Provide the (x, y) coordinate of the cell's center where the given text is located.  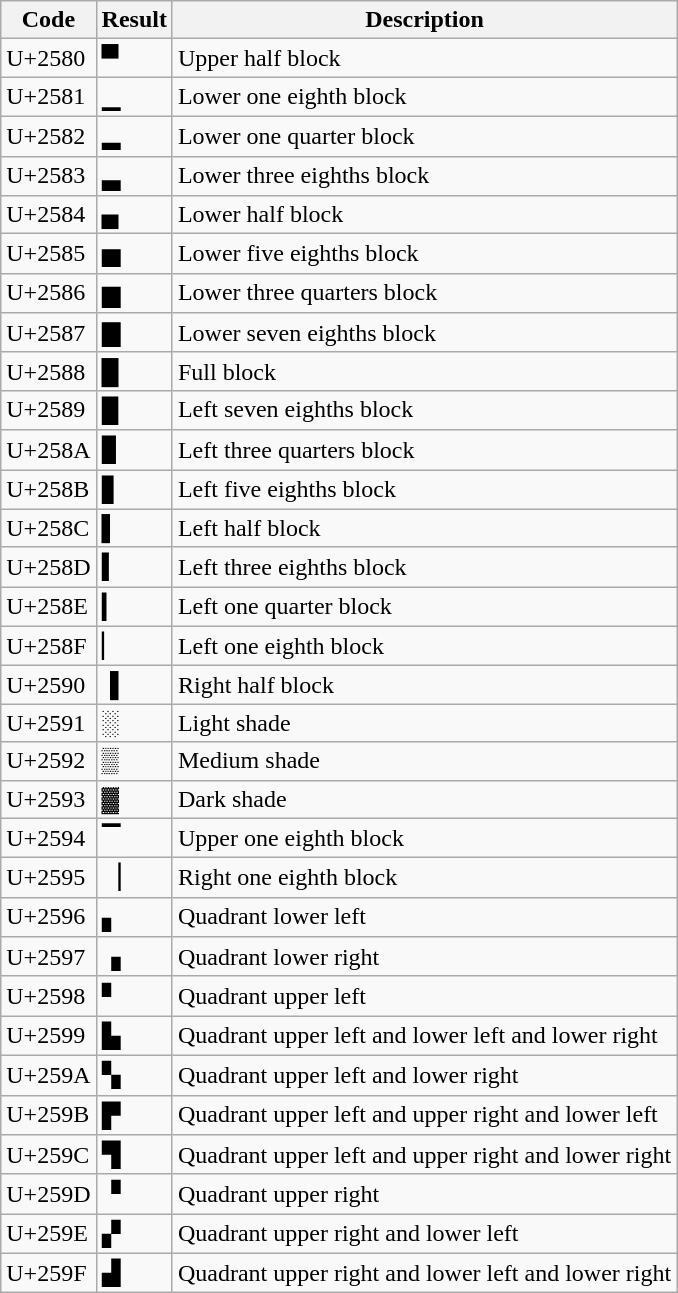
U+259F (48, 1273)
▇ (134, 333)
█ (134, 371)
▘ (134, 996)
Lower three quarters block (424, 293)
Left one quarter block (424, 607)
▖ (134, 917)
▊ (134, 450)
▎ (134, 607)
Quadrant upper left and upper right and lower right (424, 1155)
U+258F (48, 646)
▍ (134, 567)
▃ (134, 176)
Right one eighth block (424, 878)
Lower one quarter block (424, 136)
U+258B (48, 490)
▗ (134, 957)
U+2599 (48, 1036)
Code (48, 20)
▜ (134, 1155)
▏ (134, 646)
▅ (134, 254)
▒ (134, 761)
U+259C (48, 1155)
Lower seven eighths block (424, 333)
U+2589 (48, 410)
Upper one eighth block (424, 838)
U+2588 (48, 371)
▝ (134, 1194)
Quadrant lower right (424, 957)
Quadrant upper right (424, 1194)
Quadrant upper right and lower left (424, 1234)
Quadrant upper left and lower left and lower right (424, 1036)
Full block (424, 371)
▁ (134, 97)
▀ (134, 58)
U+259E (48, 1234)
Upper half block (424, 58)
U+258E (48, 607)
Light shade (424, 723)
▋ (134, 490)
U+259A (48, 1075)
U+2595 (48, 878)
Quadrant upper left and lower right (424, 1075)
Medium shade (424, 761)
U+258C (48, 528)
Quadrant lower left (424, 917)
U+258A (48, 450)
▟ (134, 1273)
U+2591 (48, 723)
▓ (134, 799)
Left one eighth block (424, 646)
▆ (134, 293)
U+2596 (48, 917)
Left seven eighths block (424, 410)
Result (134, 20)
▞ (134, 1234)
▛ (134, 1115)
Left three eighths block (424, 567)
U+259D (48, 1194)
Lower five eighths block (424, 254)
U+2582 (48, 136)
U+2587 (48, 333)
U+2583 (48, 176)
Quadrant upper left and upper right and lower left (424, 1115)
Dark shade (424, 799)
Description (424, 20)
Lower one eighth block (424, 97)
▂ (134, 136)
Right half block (424, 685)
U+2598 (48, 996)
U+259B (48, 1115)
Quadrant upper left (424, 996)
U+2597 (48, 957)
░ (134, 723)
▐ (134, 685)
U+2581 (48, 97)
▌ (134, 528)
U+258D (48, 567)
▚ (134, 1075)
▄ (134, 215)
U+2592 (48, 761)
U+2594 (48, 838)
Quadrant upper right and lower left and lower right (424, 1273)
▕ (134, 878)
U+2593 (48, 799)
U+2580 (48, 58)
U+2586 (48, 293)
U+2590 (48, 685)
Left five eighths block (424, 490)
Left three quarters block (424, 450)
▉ (134, 410)
U+2584 (48, 215)
▙ (134, 1036)
U+2585 (48, 254)
▔ (134, 838)
Lower three eighths block (424, 176)
Lower half block (424, 215)
Left half block (424, 528)
